Detect which cell encompasses the target text, then output its [X, Y] center coordinate. 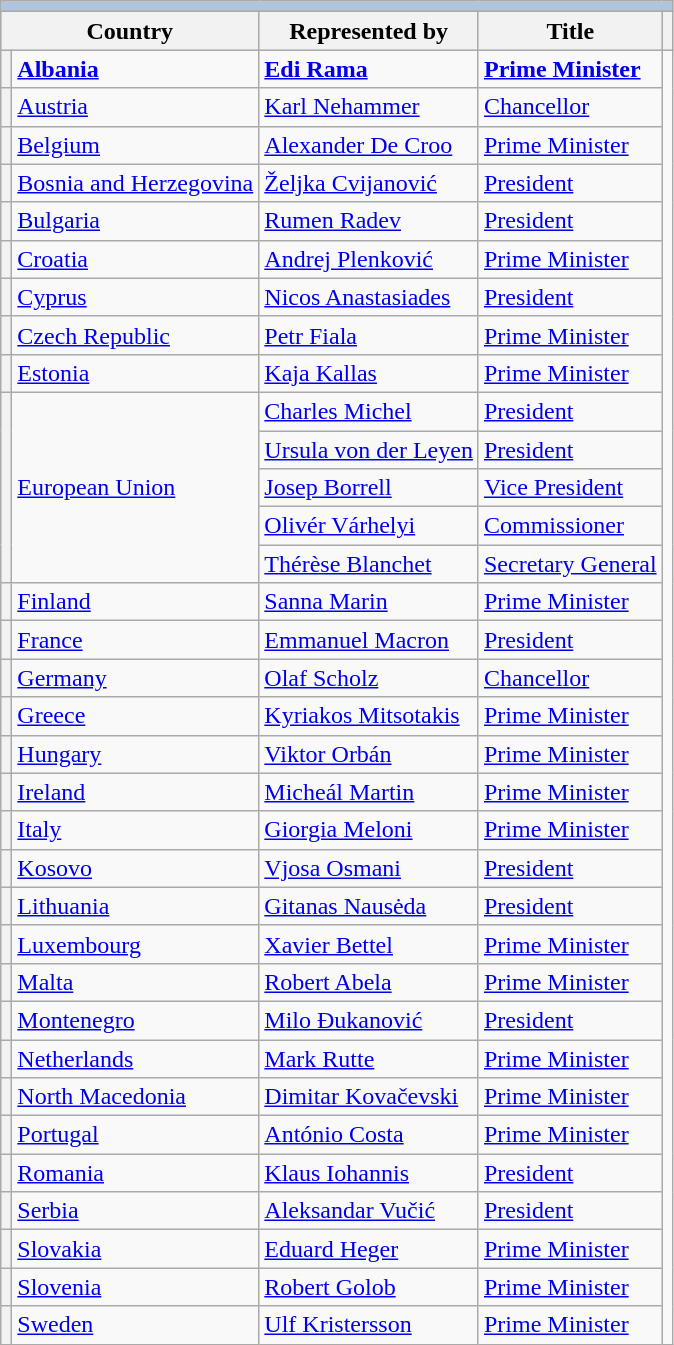
Luxembourg [136, 944]
Alexander De Croo [369, 145]
Charles Michel [369, 411]
Country [130, 31]
European Union [136, 487]
Olaf Scholz [369, 678]
Austria [136, 107]
Xavier Bettel [369, 944]
Karl Nehammer [369, 107]
Secretary General [570, 564]
Represented by [369, 31]
Bulgaria [136, 221]
Serbia [136, 1211]
Ulf Kristersson [369, 1325]
Željka Cvijanović [369, 183]
Croatia [136, 259]
Hungary [136, 754]
Montenegro [136, 1020]
Gitanas Nausėda [369, 906]
Nicos Anastasiades [369, 297]
North Macedonia [136, 1097]
Josep Borrell [369, 488]
Cyprus [136, 297]
Petr Fiala [369, 335]
Title [570, 31]
Emmanuel Macron [369, 640]
France [136, 640]
Klaus Iohannis [369, 1173]
Giorgia Meloni [369, 830]
Lithuania [136, 906]
Mark Rutte [369, 1059]
Ursula von der Leyen [369, 449]
Vjosa Osmani [369, 868]
Robert Golob [369, 1287]
Finland [136, 602]
Italy [136, 830]
Malta [136, 982]
Rumen Radev [369, 221]
Romania [136, 1173]
Kyriakos Mitsotakis [369, 716]
Portugal [136, 1135]
Aleksandar Vučić [369, 1211]
Ireland [136, 792]
Commissioner [570, 526]
Thérèse Blanchet [369, 564]
Micheál Martin [369, 792]
Sanna Marin [369, 602]
António Costa [369, 1135]
Slovakia [136, 1249]
Edi Rama [369, 69]
Netherlands [136, 1059]
Robert Abela [369, 982]
Eduard Heger [369, 1249]
Kaja Kallas [369, 373]
Viktor Orbán [369, 754]
Kosovo [136, 868]
Estonia [136, 373]
Czech Republic [136, 335]
Milo Đukanović [369, 1020]
Dimitar Kovačevski [369, 1097]
Belgium [136, 145]
Germany [136, 678]
Albania [136, 69]
Greece [136, 716]
Andrej Plenković [369, 259]
Olivér Várhelyi [369, 526]
Vice President [570, 488]
Sweden [136, 1325]
Bosnia and Herzegovina [136, 183]
Slovenia [136, 1287]
